Locate the cell with the specified text and output its (X, Y) center coordinate. 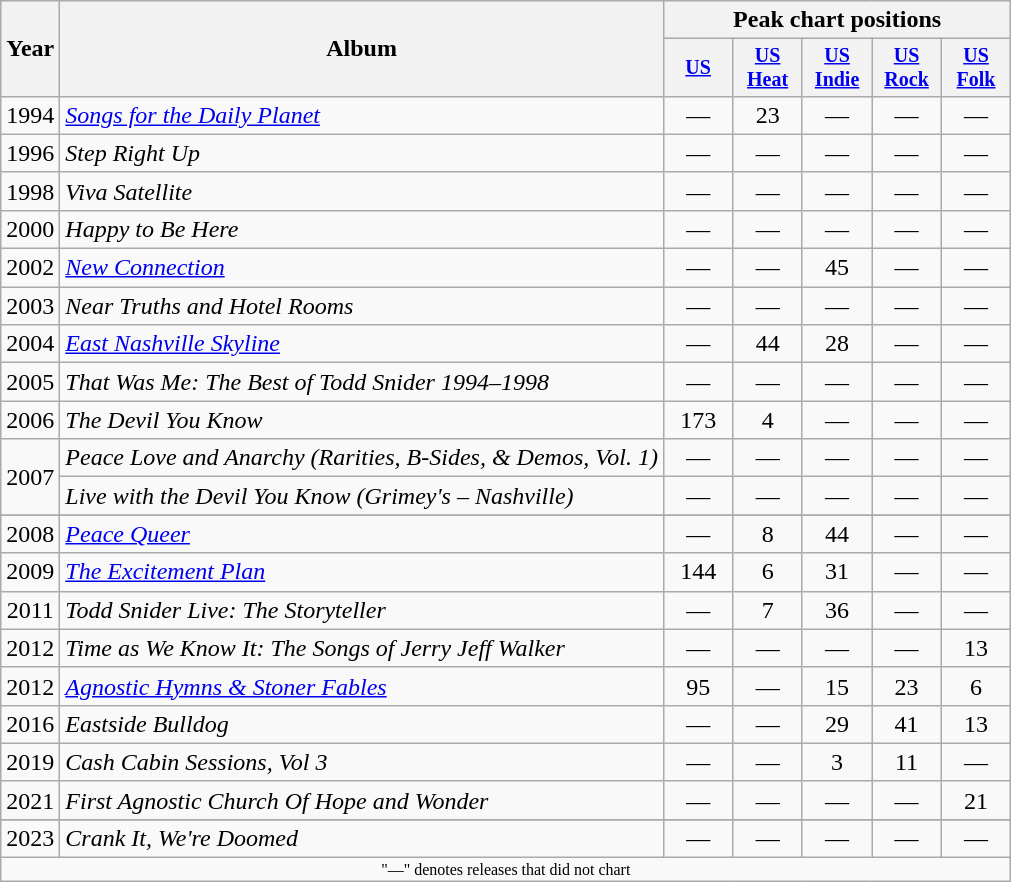
144 (698, 572)
45 (836, 268)
Agnostic Hymns & Stoner Fables (362, 686)
Cash Cabin Sessions, Vol 3 (362, 762)
Viva Satellite (362, 191)
31 (836, 572)
2005 (30, 382)
US Folk (976, 68)
8 (768, 534)
1994 (30, 115)
Step Right Up (362, 153)
Album (362, 49)
2007 (30, 477)
US Rock (906, 68)
29 (836, 724)
Peace Queer (362, 534)
That Was Me: The Best of Todd Snider 1994–1998 (362, 382)
3 (836, 762)
Live with the Devil You Know (Grimey's – Nashville) (362, 496)
15 (836, 686)
New Connection (362, 268)
"—" denotes releases that did not chart (506, 870)
Peak chart positions (836, 20)
95 (698, 686)
2011 (30, 610)
2002 (30, 268)
US Indie (836, 68)
The Devil You Know (362, 420)
36 (836, 610)
11 (906, 762)
21 (976, 800)
Todd Snider Live: The Storyteller (362, 610)
Year (30, 49)
Time as We Know It: The Songs of Jerry Jeff Walker (362, 648)
First Agnostic Church Of Hope and Wonder (362, 800)
Happy to Be Here (362, 229)
East Nashville Skyline (362, 344)
The Excitement Plan (362, 572)
2021 (30, 800)
1996 (30, 153)
1998 (30, 191)
41 (906, 724)
Songs for the Daily Planet (362, 115)
2004 (30, 344)
7 (768, 610)
4 (768, 420)
2000 (30, 229)
Crank It, We're Doomed (362, 838)
2023 (30, 838)
Peace Love and Anarchy (Rarities, B-Sides, & Demos, Vol. 1) (362, 458)
Eastside Bulldog (362, 724)
US (698, 68)
28 (836, 344)
2019 (30, 762)
173 (698, 420)
2006 (30, 420)
2016 (30, 724)
2003 (30, 306)
US Heat (768, 68)
2008 (30, 534)
Near Truths and Hotel Rooms (362, 306)
2009 (30, 572)
